From the cell containing the given text, extract its center point as (X, Y) coordinate. 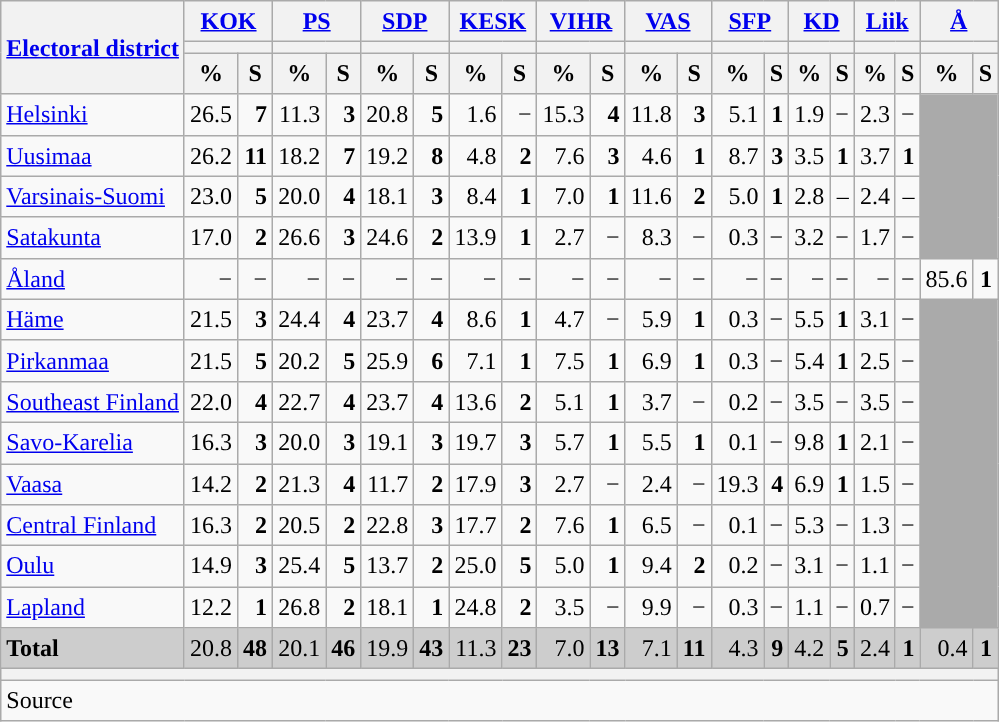
46 (344, 648)
Total (93, 648)
KOK (228, 22)
Electoral district (93, 48)
14.2 (210, 484)
25.0 (476, 566)
11.7 (388, 484)
Pirkanmaa (93, 360)
4.6 (651, 156)
5.3 (810, 526)
48 (256, 648)
21.3 (300, 484)
19.9 (388, 648)
17.9 (476, 484)
Satakunta (93, 238)
KESK (493, 22)
PS (317, 22)
13.6 (476, 402)
6 (432, 360)
24.4 (300, 320)
1.6 (476, 114)
Source (500, 700)
26.2 (210, 156)
14.9 (210, 566)
VIHR (581, 22)
17.0 (210, 238)
8 (432, 156)
22.0 (210, 402)
9.8 (810, 442)
Savo-Karelia (93, 442)
4.3 (738, 648)
11.6 (651, 196)
23.0 (210, 196)
2.3 (874, 114)
13.9 (476, 238)
26.5 (210, 114)
VAS (668, 22)
Helsinki (93, 114)
Central Finland (93, 526)
13.7 (388, 566)
9.4 (651, 566)
25.9 (388, 360)
0.4 (946, 648)
Oulu (93, 566)
12.2 (210, 608)
25.4 (300, 566)
2.8 (810, 196)
1.3 (874, 526)
20.5 (300, 526)
5.7 (564, 442)
4.7 (564, 320)
Häme (93, 320)
Å (958, 22)
1.9 (810, 114)
26.6 (300, 238)
5.9 (651, 320)
3.2 (810, 238)
19.1 (388, 442)
13 (608, 648)
8.3 (651, 238)
Uusimaa (93, 156)
SFP (750, 22)
22.7 (300, 402)
22.8 (388, 526)
2.1 (874, 442)
1.5 (874, 484)
18.2 (300, 156)
0.7 (874, 608)
17.7 (476, 526)
4.2 (810, 648)
7.5 (564, 360)
5.4 (810, 360)
19.2 (388, 156)
4.8 (476, 156)
Varsinais-Suomi (93, 196)
1.7 (874, 238)
Vaasa (93, 484)
8.4 (476, 196)
20.1 (300, 648)
9 (776, 648)
Lapland (93, 608)
Liik (887, 22)
8.7 (738, 156)
20.2 (300, 360)
15.3 (564, 114)
23 (520, 648)
24.6 (388, 238)
43 (432, 648)
19.3 (738, 484)
26.8 (300, 608)
8.6 (476, 320)
6.5 (651, 526)
85.6 (946, 278)
KD (822, 22)
19.7 (476, 442)
24.8 (476, 608)
Åland (93, 278)
9.9 (651, 608)
11.8 (651, 114)
2.5 (874, 360)
SDP (405, 22)
Southeast Finland (93, 402)
